From the cell containing the given text, extract its center point as (X, Y) coordinate. 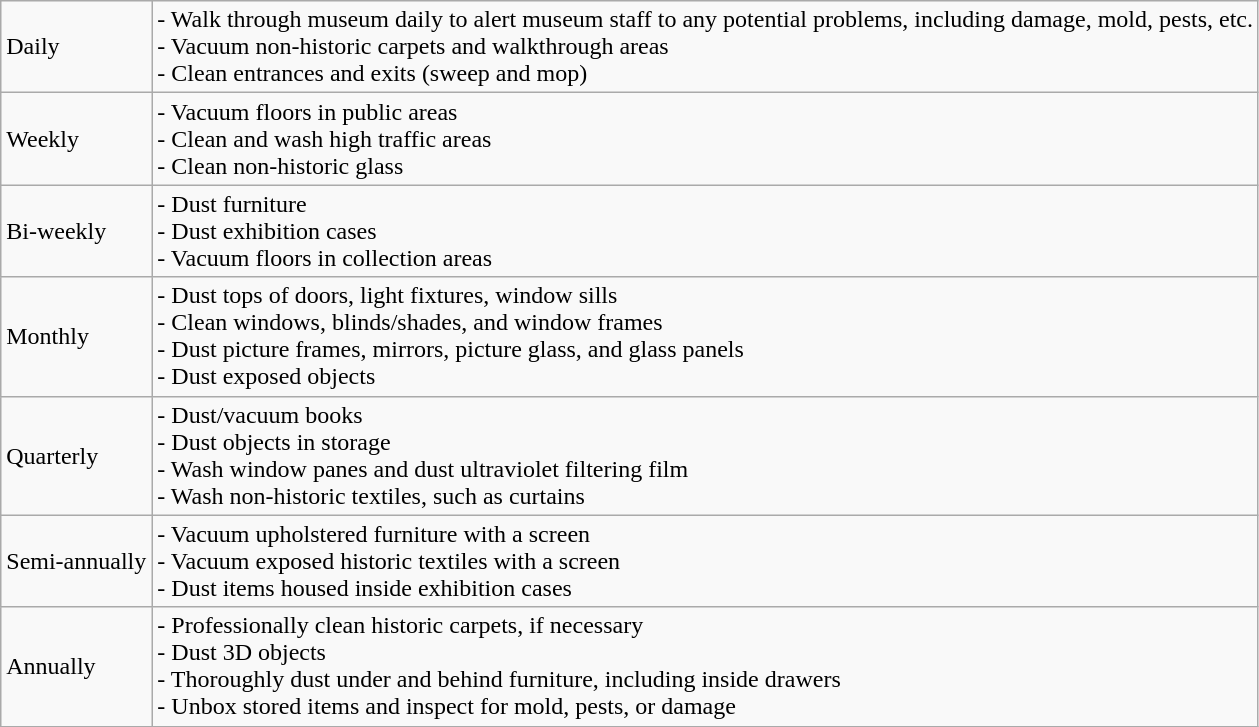
- Dust furniture- Dust exhibition cases- Vacuum floors in collection areas (706, 231)
Monthly (76, 336)
- Vacuum floors in public areas- Clean and wash high traffic areas- Clean non-historic glass (706, 139)
Annually (76, 666)
- Dust/vacuum books- Dust objects in storage- Wash window panes and dust ultraviolet filtering film- Wash non-historic textiles, such as curtains (706, 456)
Quarterly (76, 456)
Daily (76, 47)
Semi-annually (76, 561)
Bi-weekly (76, 231)
- Vacuum upholstered furniture with a screen- Vacuum exposed historic textiles with a screen- Dust items housed inside exhibition cases (706, 561)
Weekly (76, 139)
